Return [x, y] of the center of cell containing provided text 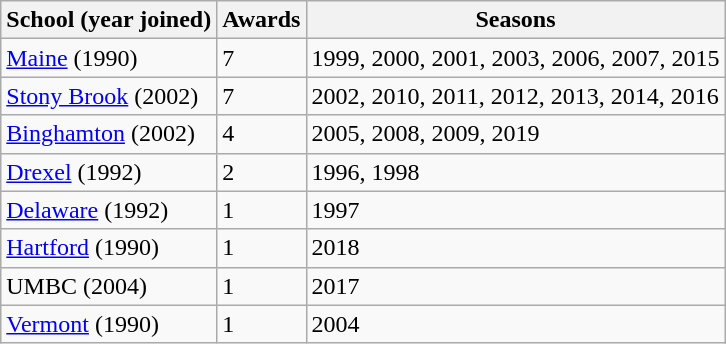
2004 [516, 324]
1997 [516, 210]
1996, 1998 [516, 172]
Hartford (1990) [109, 248]
1999, 2000, 2001, 2003, 2006, 2007, 2015 [516, 58]
Delaware (1992) [109, 210]
Awards [262, 20]
Stony Brook (2002) [109, 96]
2018 [516, 248]
4 [262, 134]
2 [262, 172]
Vermont (1990) [109, 324]
2005, 2008, 2009, 2019 [516, 134]
2002, 2010, 2011, 2012, 2013, 2014, 2016 [516, 96]
Drexel (1992) [109, 172]
School (year joined) [109, 20]
2017 [516, 286]
Maine (1990) [109, 58]
Binghamton (2002) [109, 134]
Seasons [516, 20]
UMBC (2004) [109, 286]
